From the cell containing the given text, extract its center point as [x, y] coordinate. 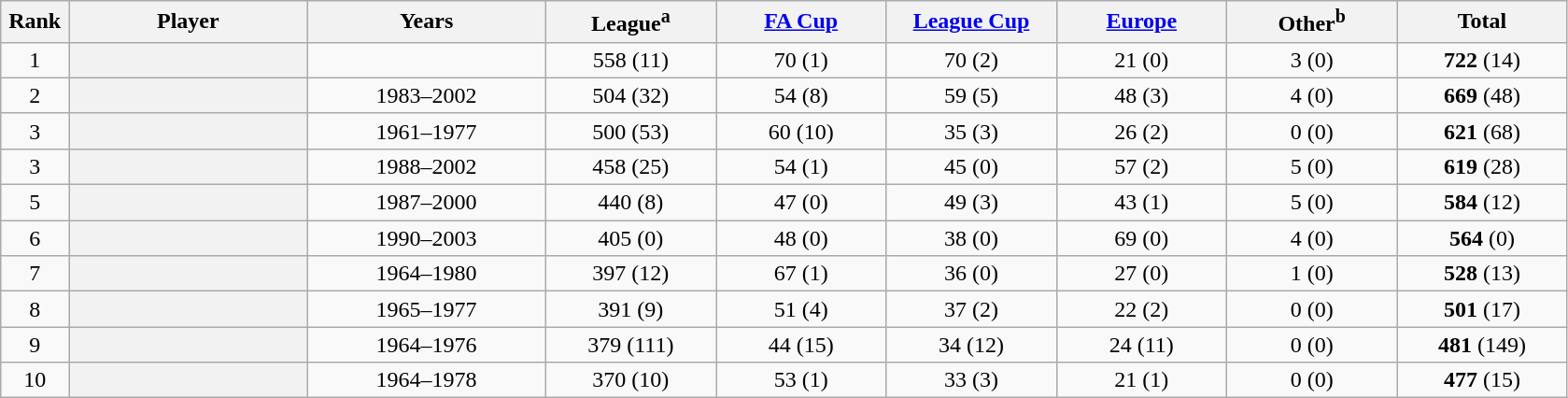
8 [35, 309]
9 [35, 345]
1 (0) [1311, 274]
1987–2000 [426, 203]
League Cup [971, 22]
36 (0) [971, 274]
43 (1) [1141, 203]
3 (0) [1311, 60]
1964–1976 [426, 345]
34 (12) [971, 345]
621 (68) [1482, 131]
528 (13) [1482, 274]
33 (3) [971, 380]
59 (5) [971, 95]
48 (0) [801, 238]
44 (15) [801, 345]
70 (1) [801, 60]
21 (1) [1141, 380]
Rank [35, 22]
477 (15) [1482, 380]
51 (4) [801, 309]
501 (17) [1482, 309]
405 (0) [630, 238]
619 (28) [1482, 166]
22 (2) [1141, 309]
440 (8) [630, 203]
60 (10) [801, 131]
1988–2002 [426, 166]
1964–1980 [426, 274]
35 (3) [971, 131]
558 (11) [630, 60]
Total [1482, 22]
10 [35, 380]
Europe [1141, 22]
370 (10) [630, 380]
2 [35, 95]
69 (0) [1141, 238]
27 (0) [1141, 274]
1 [35, 60]
564 (0) [1482, 238]
67 (1) [801, 274]
504 (32) [630, 95]
7 [35, 274]
1964–1978 [426, 380]
FA Cup [801, 22]
1961–1977 [426, 131]
21 (0) [1141, 60]
38 (0) [971, 238]
49 (3) [971, 203]
47 (0) [801, 203]
54 (8) [801, 95]
Years [426, 22]
5 [35, 203]
Leaguea [630, 22]
Player [189, 22]
722 (14) [1482, 60]
45 (0) [971, 166]
458 (25) [630, 166]
391 (9) [630, 309]
500 (53) [630, 131]
Otherb [1311, 22]
1983–2002 [426, 95]
1990–2003 [426, 238]
24 (11) [1141, 345]
6 [35, 238]
1965–1977 [426, 309]
53 (1) [801, 380]
379 (111) [630, 345]
57 (2) [1141, 166]
584 (12) [1482, 203]
26 (2) [1141, 131]
48 (3) [1141, 95]
54 (1) [801, 166]
397 (12) [630, 274]
37 (2) [971, 309]
481 (149) [1482, 345]
70 (2) [971, 60]
669 (48) [1482, 95]
